Provide the (X, Y) coordinate of the cell's center where the given text is located.  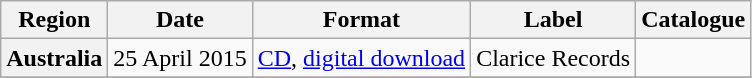
Catalogue (694, 20)
Australia (54, 58)
Label (554, 20)
25 April 2015 (180, 58)
Format (361, 20)
Region (54, 20)
Date (180, 20)
Clarice Records (554, 58)
CD, digital download (361, 58)
